Determine the (x, y) coordinate at the center of the cell enclosing the given text.  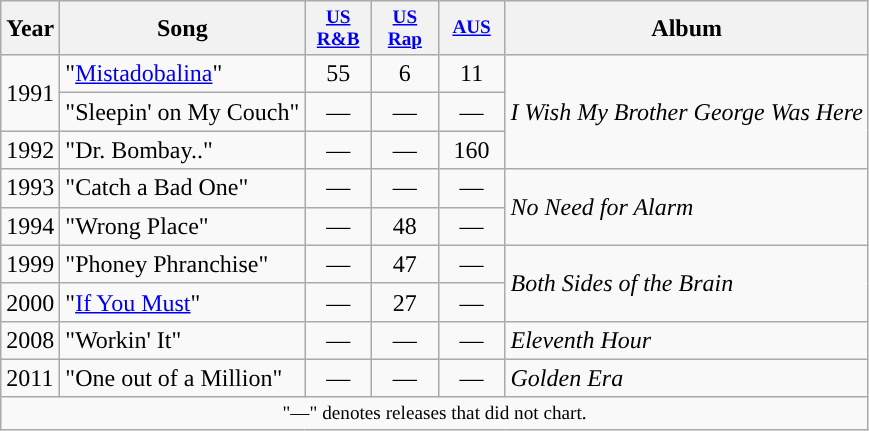
47 (406, 264)
6 (406, 74)
"Workin' It" (182, 340)
"Phoney Phranchise" (182, 264)
Song (182, 28)
US R&B (338, 28)
"One out of a Million" (182, 378)
"Sleepin' on My Couch" (182, 112)
1993 (30, 188)
No Need for Alarm (686, 207)
2008 (30, 340)
I Wish My Brother George Was Here (686, 112)
"Dr. Bombay.." (182, 150)
Year (30, 28)
"Mistadobalina" (182, 74)
27 (406, 302)
"If You Must" (182, 302)
1994 (30, 226)
1999 (30, 264)
Eleventh Hour (686, 340)
AUS (472, 28)
48 (406, 226)
Both Sides of the Brain (686, 283)
55 (338, 74)
11 (472, 74)
1991 (30, 93)
2000 (30, 302)
"—" denotes releases that did not chart. (435, 413)
US Rap (406, 28)
2011 (30, 378)
Golden Era (686, 378)
"Wrong Place" (182, 226)
Album (686, 28)
"Catch a Bad One" (182, 188)
160 (472, 150)
1992 (30, 150)
